For the text-containing cell, return its midpoint in (x, y) coordinate format. 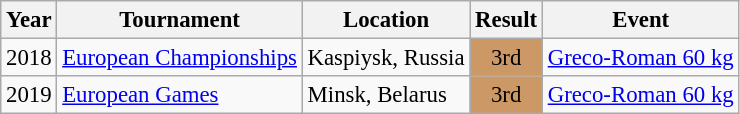
Tournament (180, 20)
Location (386, 20)
Year (29, 20)
Result (506, 20)
European Championships (180, 58)
Event (640, 20)
2019 (29, 95)
Kaspiysk, Russia (386, 58)
2018 (29, 58)
Minsk, Belarus (386, 95)
European Games (180, 95)
